Identify which cell holds the provided text, then report its [x, y] central coordinate. 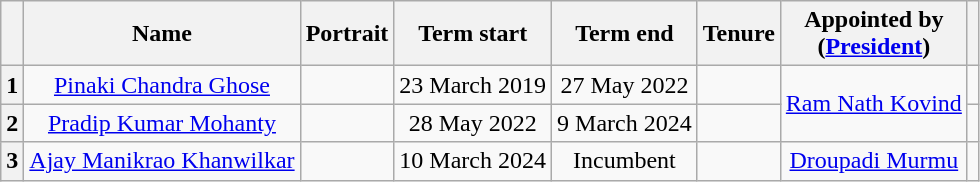
Ram Nath Kovind [874, 104]
2 [12, 123]
Pinaki Chandra Ghose [162, 85]
Portrait [347, 34]
9 March 2024 [625, 123]
Term start [473, 34]
Ajay Manikrao Khanwilkar [162, 161]
Tenure [738, 34]
28 May 2022 [473, 123]
Name [162, 34]
Appointed by (President) [874, 34]
3 [12, 161]
Pradip Kumar Mohanty [162, 123]
Term end [625, 34]
27 May 2022 [625, 85]
10 March 2024 [473, 161]
Droupadi Murmu [874, 161]
Incumbent [625, 161]
1 [12, 85]
23 March 2019 [473, 85]
